Identify which cell holds the provided text, then report its (x, y) central coordinate. 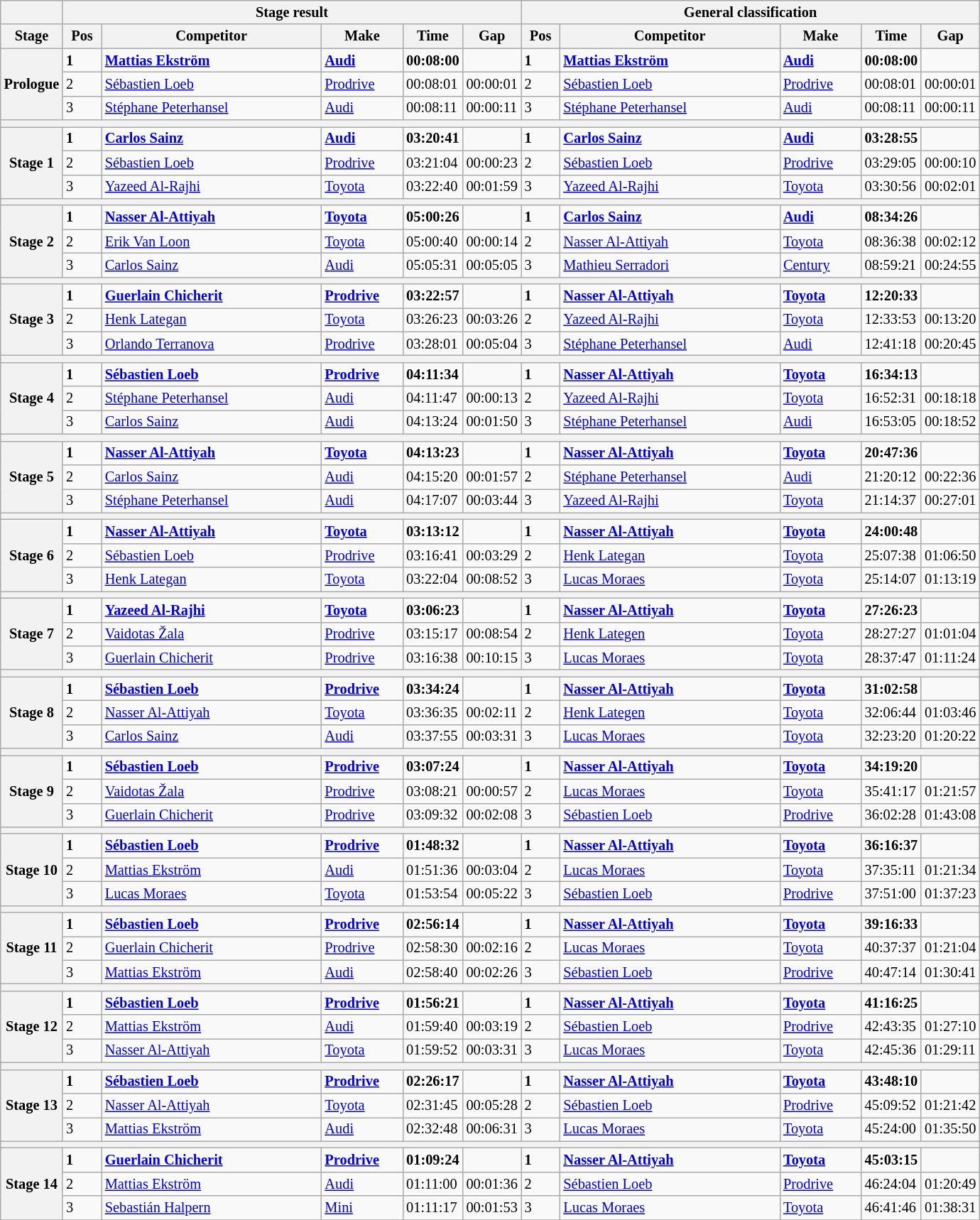
45:24:00 (891, 1129)
Stage 2 (31, 241)
03:13:12 (432, 531)
21:14:37 (891, 501)
08:59:21 (891, 265)
03:37:55 (432, 736)
01:09:24 (432, 1160)
01:48:32 (432, 846)
43:48:10 (891, 1082)
Stage 7 (31, 633)
03:21:04 (432, 163)
05:00:26 (432, 217)
02:58:40 (432, 972)
00:02:26 (492, 972)
00:05:04 (492, 344)
04:13:23 (432, 453)
03:36:35 (432, 712)
35:41:17 (891, 791)
00:03:44 (492, 501)
01:37:23 (950, 893)
25:07:38 (891, 555)
00:03:26 (492, 320)
00:03:19 (492, 1027)
01:21:04 (950, 948)
00:00:13 (492, 398)
32:06:44 (891, 712)
00:00:10 (950, 163)
03:16:38 (432, 658)
08:36:38 (891, 241)
32:23:20 (891, 736)
00:01:50 (492, 422)
00:03:04 (492, 870)
24:00:48 (891, 531)
01:59:52 (432, 1050)
41:16:25 (891, 1003)
Prologue (31, 84)
20:47:36 (891, 453)
45:03:15 (891, 1160)
00:27:01 (950, 501)
03:09:32 (432, 815)
Stage 11 (31, 949)
Stage 4 (31, 398)
00:08:52 (492, 579)
42:45:36 (891, 1050)
01:21:34 (950, 870)
03:22:40 (432, 187)
Sebastián Halpern (212, 1208)
12:20:33 (891, 296)
Stage 14 (31, 1183)
01:20:49 (950, 1184)
36:02:28 (891, 815)
40:37:37 (891, 948)
03:22:57 (432, 296)
General classification (751, 12)
00:20:45 (950, 344)
28:27:27 (891, 634)
34:19:20 (891, 767)
16:52:31 (891, 398)
00:02:12 (950, 241)
00:13:20 (950, 320)
16:34:13 (891, 374)
03:26:23 (432, 320)
01:20:22 (950, 736)
04:11:34 (432, 374)
00:01:53 (492, 1208)
01:51:36 (432, 870)
01:27:10 (950, 1027)
27:26:23 (891, 610)
00:02:11 (492, 712)
37:35:11 (891, 870)
25:14:07 (891, 579)
02:56:14 (432, 925)
46:24:04 (891, 1184)
04:17:07 (432, 501)
42:43:35 (891, 1027)
31:02:58 (891, 689)
Stage 3 (31, 320)
00:00:23 (492, 163)
00:00:14 (492, 241)
Mini (362, 1208)
03:06:23 (432, 610)
00:02:01 (950, 187)
Stage 9 (31, 791)
03:29:05 (891, 163)
00:02:16 (492, 948)
00:05:05 (492, 265)
03:16:41 (432, 555)
21:20:12 (891, 476)
Mathieu Serradori (670, 265)
Stage result (292, 12)
01:11:00 (432, 1184)
00:24:55 (950, 265)
Century (821, 265)
Stage 13 (31, 1105)
08:34:26 (891, 217)
04:11:47 (432, 398)
00:01:36 (492, 1184)
39:16:33 (891, 925)
12:41:18 (891, 344)
02:58:30 (432, 948)
01:03:46 (950, 712)
03:20:41 (432, 138)
02:31:45 (432, 1105)
00:18:18 (950, 398)
00:18:52 (950, 422)
00:05:22 (492, 893)
03:15:17 (432, 634)
46:41:46 (891, 1208)
02:32:48 (432, 1129)
28:37:47 (891, 658)
16:53:05 (891, 422)
01:29:11 (950, 1050)
01:01:04 (950, 634)
40:47:14 (891, 972)
05:00:40 (432, 241)
45:09:52 (891, 1105)
Erik Van Loon (212, 241)
01:38:31 (950, 1208)
03:30:56 (891, 187)
Stage 10 (31, 869)
03:22:04 (432, 579)
02:26:17 (432, 1082)
00:10:15 (492, 658)
00:08:54 (492, 634)
01:30:41 (950, 972)
Stage (31, 36)
Stage 1 (31, 162)
03:07:24 (432, 767)
00:05:28 (492, 1105)
03:28:01 (432, 344)
01:11:17 (432, 1208)
12:33:53 (891, 320)
00:22:36 (950, 476)
04:15:20 (432, 476)
03:28:55 (891, 138)
01:56:21 (432, 1003)
Stage 12 (31, 1027)
00:02:08 (492, 815)
37:51:00 (891, 893)
04:13:24 (432, 422)
00:06:31 (492, 1129)
01:13:19 (950, 579)
01:21:57 (950, 791)
00:00:57 (492, 791)
Stage 8 (31, 713)
03:08:21 (432, 791)
01:35:50 (950, 1129)
01:53:54 (432, 893)
01:11:24 (950, 658)
01:06:50 (950, 555)
00:01:59 (492, 187)
36:16:37 (891, 846)
05:05:31 (432, 265)
01:59:40 (432, 1027)
01:43:08 (950, 815)
00:01:57 (492, 476)
01:21:42 (950, 1105)
Stage 6 (31, 555)
00:03:29 (492, 555)
03:34:24 (432, 689)
Stage 5 (31, 477)
Orlando Terranova (212, 344)
